For the text-containing cell, return its midpoint in (x, y) coordinate format. 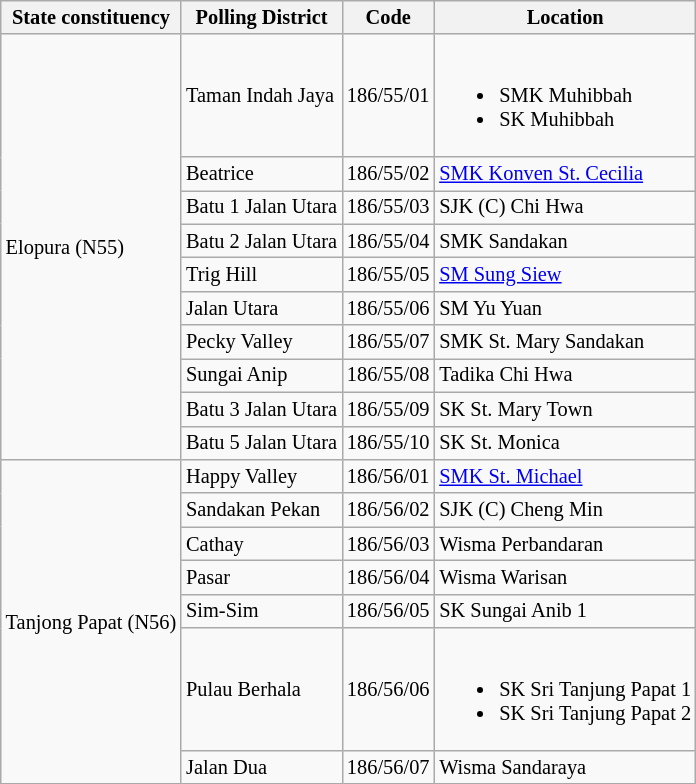
186/55/01 (388, 95)
State constituency (91, 17)
SJK (C) Cheng Min (565, 510)
Pulau Berhala (262, 689)
Location (565, 17)
Cathay (262, 544)
Pecky Valley (262, 342)
Jalan Dua (262, 767)
Batu 2 Jalan Utara (262, 241)
186/56/02 (388, 510)
Elopura (N55) (91, 246)
Batu 1 Jalan Utara (262, 207)
Happy Valley (262, 476)
186/55/02 (388, 173)
Sungai Anip (262, 375)
Taman Indah Jaya (262, 95)
Tadika Chi Hwa (565, 375)
186/56/04 (388, 577)
SJK (C) Chi Hwa (565, 207)
186/56/01 (388, 476)
SMK Konven St. Cecilia (565, 173)
186/56/03 (388, 544)
186/56/05 (388, 611)
SMK St. Michael (565, 476)
SK St. Monica (565, 443)
Jalan Utara (262, 308)
186/55/10 (388, 443)
SK Sri Tanjung Papat 1SK Sri Tanjung Papat 2 (565, 689)
186/56/06 (388, 689)
Batu 3 Jalan Utara (262, 409)
SMK Sandakan (565, 241)
SK St. Mary Town (565, 409)
Polling District (262, 17)
Code (388, 17)
SMK St. Mary Sandakan (565, 342)
186/55/05 (388, 274)
186/55/03 (388, 207)
Beatrice (262, 173)
Sandakan Pekan (262, 510)
Pasar (262, 577)
Wisma Perbandaran (565, 544)
Sim-Sim (262, 611)
186/55/09 (388, 409)
Batu 5 Jalan Utara (262, 443)
SM Yu Yuan (565, 308)
SMK MuhibbahSK Muhibbah (565, 95)
Trig Hill (262, 274)
SM Sung Siew (565, 274)
186/55/08 (388, 375)
Wisma Warisan (565, 577)
186/55/07 (388, 342)
SK Sungai Anib 1 (565, 611)
Wisma Sandaraya (565, 767)
Tanjong Papat (N56) (91, 621)
186/55/04 (388, 241)
186/56/07 (388, 767)
186/55/06 (388, 308)
